Extract the (x, y) coordinate from the center of the cell holding the provided text.  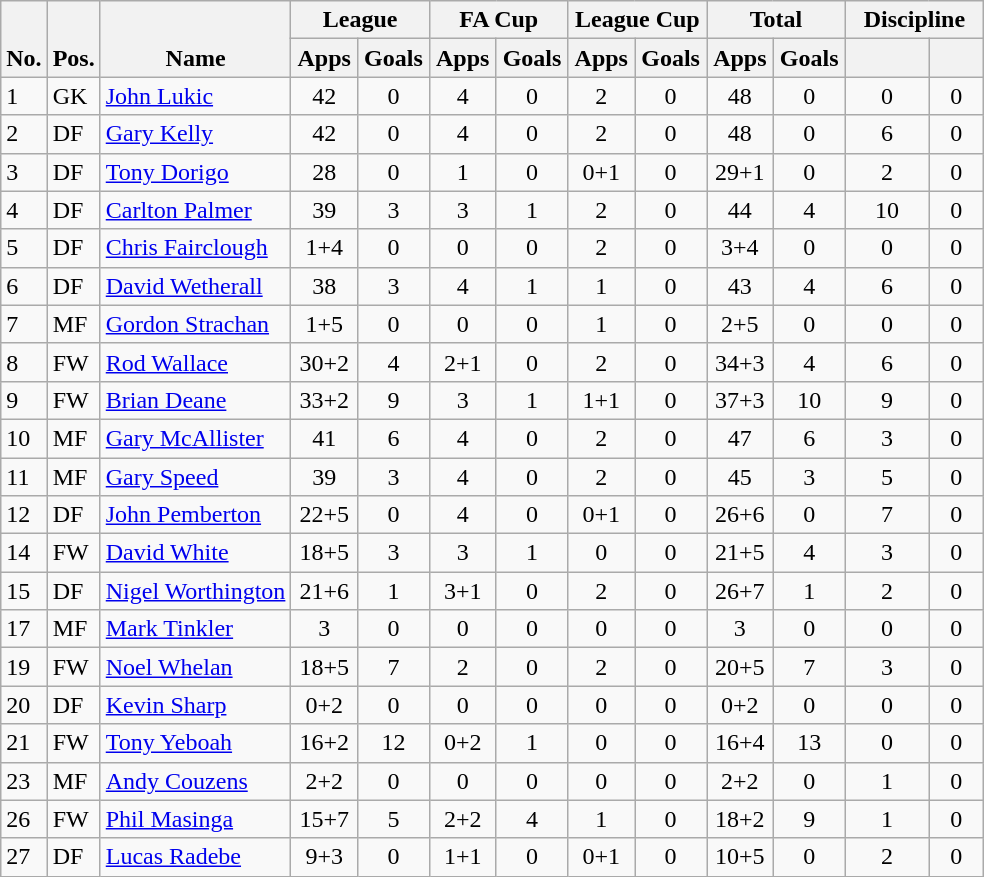
20 (24, 705)
Phil Masinga (196, 819)
15+7 (324, 819)
Total (776, 20)
Rod Wallace (196, 362)
13 (809, 743)
Brian Deane (196, 400)
Andy Couzens (196, 781)
11 (24, 477)
Tony Yeboah (196, 743)
David White (196, 553)
GK (74, 96)
1+5 (324, 324)
Lucas Radebe (196, 857)
1+4 (324, 248)
8 (24, 362)
43 (740, 286)
29+1 (740, 172)
FA Cup (498, 20)
17 (24, 629)
45 (740, 477)
28 (324, 172)
44 (740, 210)
9+3 (324, 857)
2+5 (740, 324)
Gary McAllister (196, 438)
20+5 (740, 667)
Discipline (914, 20)
33+2 (324, 400)
John Pemberton (196, 515)
Gary Kelly (196, 134)
15 (24, 591)
10+5 (740, 857)
37+3 (740, 400)
22+5 (324, 515)
26+7 (740, 591)
41 (324, 438)
3+1 (462, 591)
34+3 (740, 362)
21+6 (324, 591)
16+2 (324, 743)
Gordon Strachan (196, 324)
Name (196, 39)
3+4 (740, 248)
Tony Dorigo (196, 172)
23 (24, 781)
Carlton Palmer (196, 210)
27 (24, 857)
21+5 (740, 553)
No. (24, 39)
Pos. (74, 39)
21 (24, 743)
19 (24, 667)
David Wetherall (196, 286)
18+2 (740, 819)
16+4 (740, 743)
Mark Tinkler (196, 629)
47 (740, 438)
14 (24, 553)
26+6 (740, 515)
League (360, 20)
Chris Fairclough (196, 248)
2+1 (462, 362)
26 (24, 819)
Kevin Sharp (196, 705)
30+2 (324, 362)
John Lukic (196, 96)
Gary Speed (196, 477)
Nigel Worthington (196, 591)
Noel Whelan (196, 667)
League Cup (638, 20)
38 (324, 286)
